From the cell containing the given text, extract its center point as (x, y) coordinate. 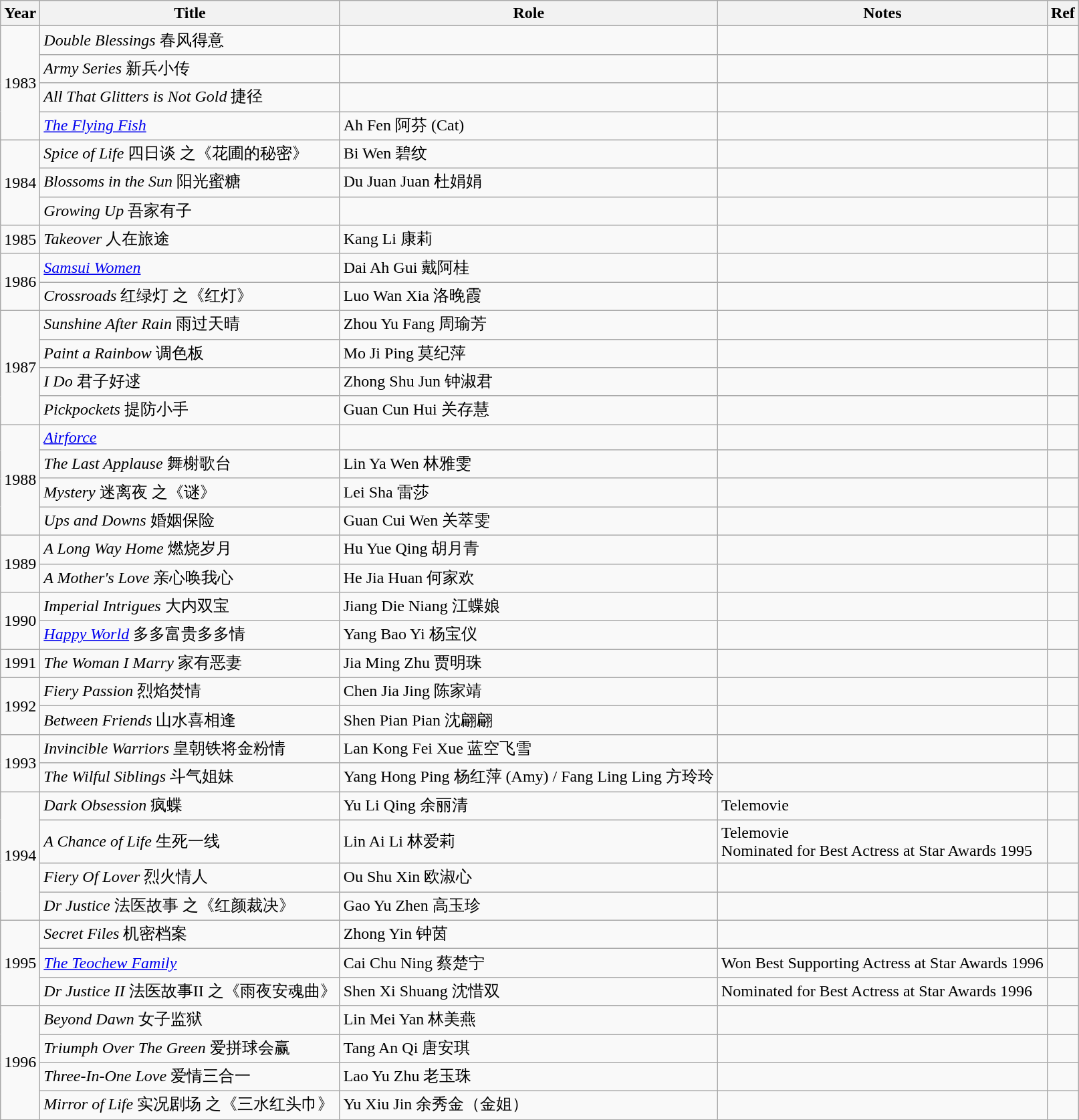
Dark Obsession 疯蝶 (190, 806)
Growing Up 吾家有子 (190, 211)
Shen Xi Shuang 沈惜双 (528, 991)
1996 (20, 1062)
The Teochew Family (190, 963)
A Chance of Life 生死一线 (190, 841)
Samsui Women (190, 267)
The Wilful Siblings 斗气姐妹 (190, 777)
1990 (20, 621)
Lin Mei Yan 林美燕 (528, 1020)
Lin Ai Li 林爱莉 (528, 841)
Luo Wan Xia 洛晚霞 (528, 297)
Ou Shu Xin 欧淑心 (528, 877)
Cai Chu Ning 蔡楚宁 (528, 963)
Paint a Rainbow 调色板 (190, 353)
He Jia Huan 何家欢 (528, 578)
1985 (20, 239)
Double Blessings 春风得意 (190, 40)
Beyond Dawn 女子监狱 (190, 1020)
Crossroads 红绿灯 之《红灯》 (190, 297)
Yang Bao Yi 杨宝仪 (528, 635)
A Long Way Home 燃烧岁月 (190, 550)
Happy World 多多富贵多多情 (190, 635)
The Flying Fish (190, 126)
1988 (20, 480)
Shen Pian Pian 沈翩翩 (528, 721)
Lan Kong Fei Xue 蓝空飞雪 (528, 749)
The Woman I Marry 家有恶妻 (190, 663)
1992 (20, 706)
Tang An Qi 唐安琪 (528, 1048)
Zhong Shu Jun 钟淑君 (528, 382)
Secret Files 机密档案 (190, 935)
Spice of Life 四日谈 之《花圃的秘密》 (190, 154)
1993 (20, 762)
Takeover 人在旅途 (190, 239)
Imperial Intrigues 大内双宝 (190, 607)
Lei Sha 雷莎 (528, 492)
Army Series 新兵小传 (190, 68)
Chen Jia Jing 陈家靖 (528, 691)
Dai Ah Gui 戴阿桂 (528, 267)
1987 (20, 367)
Ah Fen 阿芬 (Cat) (528, 126)
Kang Li 康莉 (528, 239)
1984 (20, 183)
Guan Cun Hui 关存慧 (528, 411)
Dr Justice II 法医故事II 之《雨夜安魂曲》 (190, 991)
Hu Yue Qing 胡月青 (528, 550)
Fiery Passion 烈焰焚情 (190, 691)
Gao Yu Zhen 高玉珍 (528, 907)
Zhong Yin 钟茵 (528, 935)
1983 (20, 83)
Yang Hong Ping 杨红萍 (Amy) / Fang Ling Ling 方玲玲 (528, 777)
Blossoms in the Sun 阳光蜜糖 (190, 183)
1991 (20, 663)
All That Glitters is Not Gold 捷径 (190, 98)
Role (528, 13)
Nominated for Best Actress at Star Awards 1996 (882, 991)
Jia Ming Zhu 贾明珠 (528, 663)
Telemovie (882, 806)
Mystery 迷离夜 之《谜》 (190, 492)
Triumph Over The Green 爱拼球会赢 (190, 1048)
Jiang Die Niang 江蝶娘 (528, 607)
1989 (20, 563)
Fiery Of Lover 烈火情人 (190, 877)
Three-In-One Love 爱情三合一 (190, 1077)
1994 (20, 856)
I Do 君子好逑 (190, 382)
The Last Applause 舞榭歌台 (190, 464)
Title (190, 13)
Du Juan Juan 杜娟娟 (528, 183)
Pickpockets 提防小手 (190, 411)
Zhou Yu Fang 周瑜芳 (528, 325)
TelemovieNominated for Best Actress at Star Awards 1995 (882, 841)
Mo Ji Ping 莫纪萍 (528, 353)
Bi Wen 碧纹 (528, 154)
Lao Yu Zhu 老玉珠 (528, 1077)
Yu Xiu Jin 余秀金（金姐） (528, 1106)
Guan Cui Wen 关萃雯 (528, 522)
A Mother's Love 亲心唤我心 (190, 578)
Airforce (190, 437)
Between Friends 山水喜相逢 (190, 721)
Notes (882, 13)
Year (20, 13)
1986 (20, 282)
Yu Li Qing 余丽清 (528, 806)
Mirror of Life 实况剧场 之《三水红头巾》 (190, 1106)
1995 (20, 963)
Dr Justice 法医故事 之《红颜裁决》 (190, 907)
Sunshine After Rain 雨过天晴 (190, 325)
Ref (1063, 13)
Lin Ya Wen 林雅雯 (528, 464)
Invincible Warriors 皇朝铁将金粉情 (190, 749)
Ups and Downs 婚姻保险 (190, 522)
Won Best Supporting Actress at Star Awards 1996 (882, 963)
